Detect which cell encompasses the target text, then output its (x, y) center coordinate. 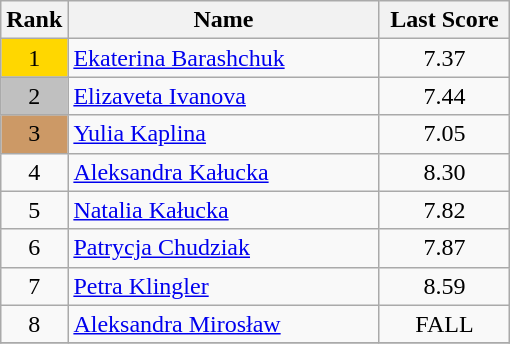
Name (224, 20)
7 (34, 286)
Petra Klingler (224, 286)
8 (34, 324)
Rank (34, 20)
Ekaterina Barashchuk (224, 58)
Aleksandra Mirosław (224, 324)
2 (34, 96)
FALL (444, 324)
Yulia Kaplina (224, 134)
8.59 (444, 286)
Natalia Kałucka (224, 210)
8.30 (444, 172)
3 (34, 134)
Aleksandra Kałucka (224, 172)
7.05 (444, 134)
7.37 (444, 58)
Last Score (444, 20)
Elizaveta Ivanova (224, 96)
5 (34, 210)
1 (34, 58)
6 (34, 248)
7.82 (444, 210)
7.87 (444, 248)
7.44 (444, 96)
Patrycja Chudziak (224, 248)
4 (34, 172)
